Determine the (X, Y) coordinate at the center of the cell enclosing the given text.  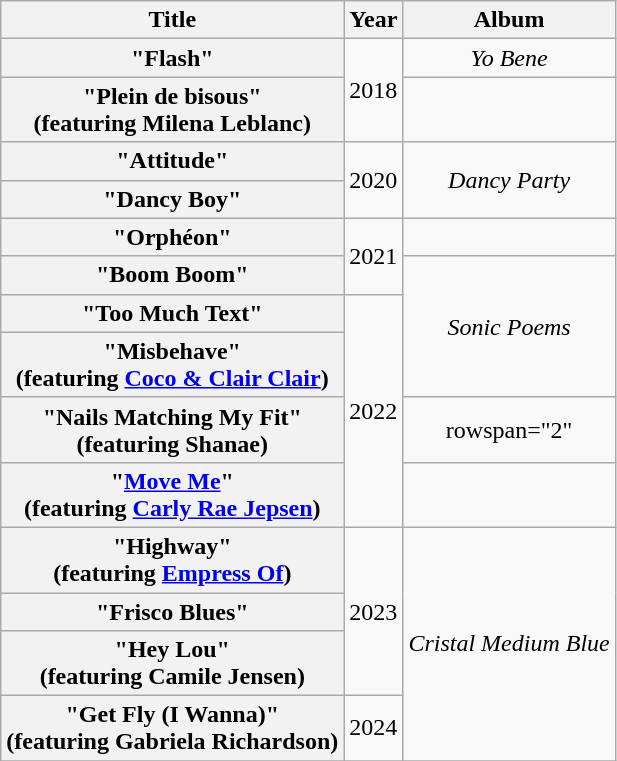
Sonic Poems (509, 326)
2022 (374, 410)
"Dancy Boy" (172, 199)
"Plein de bisous" (featuring Milena Leblanc) (172, 110)
"Flash" (172, 58)
Dancy Party (509, 180)
2024 (374, 728)
2018 (374, 90)
"Frisco Blues" (172, 611)
Year (374, 20)
"Attitude" (172, 161)
"Get Fly (I Wanna)" (featuring Gabriela Richardson) (172, 728)
rowspan="2" (509, 430)
2020 (374, 180)
"Nails Matching My Fit" (featuring Shanae) (172, 430)
"Boom Boom" (172, 275)
"Too Much Text" (172, 313)
"Move Me" (featuring Carly Rae Jepsen) (172, 494)
"Orphéon" (172, 237)
"Misbehave" (featuring Coco & Clair Clair) (172, 364)
2021 (374, 256)
Yo Bene (509, 58)
2023 (374, 611)
"Hey Lou" (featuring Camile Jensen) (172, 664)
Album (509, 20)
Title (172, 20)
"Highway" (featuring Empress Of) (172, 560)
Cristal Medium Blue (509, 644)
